Scan for the cell matching the given text and deliver its (X, Y) coordinate at center. 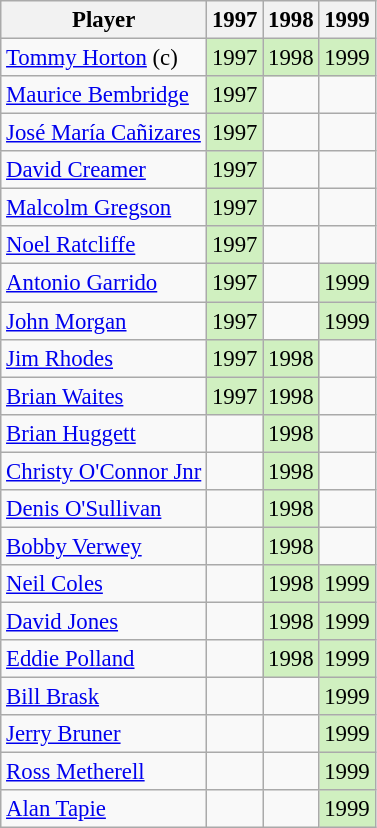
John Morgan (104, 321)
Eddie Polland (104, 659)
Jim Rhodes (104, 358)
Player (104, 20)
José María Cañizares (104, 133)
Maurice Bembridge (104, 95)
Noel Ratcliffe (104, 245)
Tommy Horton (c) (104, 58)
Ross Metherell (104, 772)
Jerry Bruner (104, 734)
Brian Huggett (104, 433)
Brian Waites (104, 396)
Christy O'Connor Jnr (104, 471)
Malcolm Gregson (104, 208)
Bobby Verwey (104, 546)
David Creamer (104, 170)
David Jones (104, 621)
Antonio Garrido (104, 283)
Neil Coles (104, 584)
Alan Tapie (104, 809)
Bill Brask (104, 697)
Denis O'Sullivan (104, 509)
